For the text-containing cell, return its midpoint in (X, Y) coordinate format. 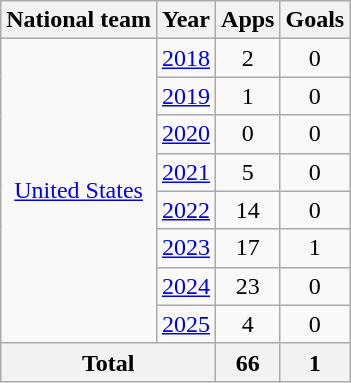
2022 (186, 210)
Goals (315, 20)
5 (248, 172)
Apps (248, 20)
23 (248, 286)
2023 (186, 248)
Total (108, 362)
2019 (186, 96)
2025 (186, 324)
National team (79, 20)
2020 (186, 134)
4 (248, 324)
66 (248, 362)
2021 (186, 172)
14 (248, 210)
2 (248, 58)
Year (186, 20)
United States (79, 191)
17 (248, 248)
2024 (186, 286)
2018 (186, 58)
